Identify which cell holds the provided text, then report its [x, y] central coordinate. 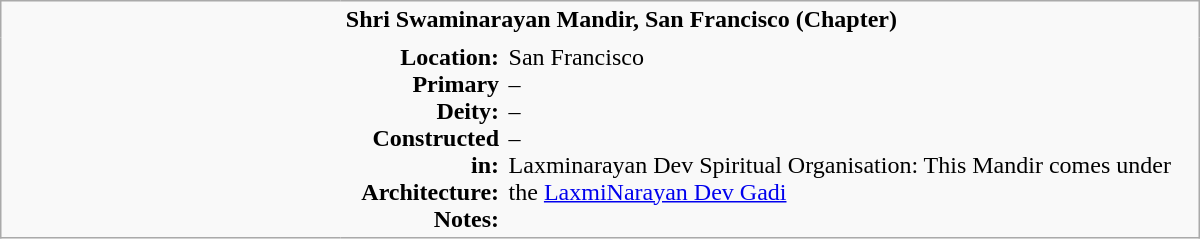
Shri Swaminarayan Mandir, San Francisco (Chapter) [770, 20]
San Francisco – – – Laxminarayan Dev Spiritual Organisation: This Mandir comes under the LaxmiNarayan Dev Gadi [852, 138]
Location:Primary Deity:Constructed in:Architecture:Notes: [422, 138]
